Extract the [x, y] coordinate from the center of the cell holding the provided text.  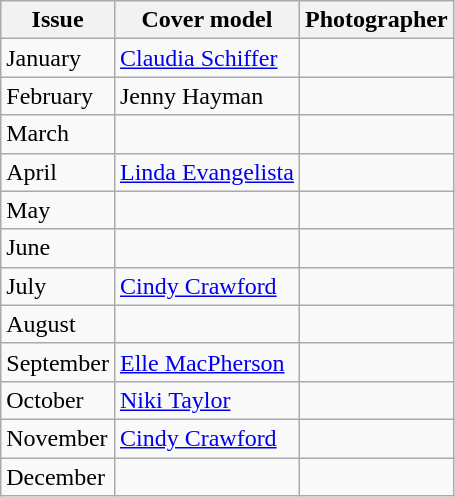
Issue [58, 20]
January [58, 58]
Elle MacPherson [206, 362]
May [58, 210]
August [58, 324]
June [58, 248]
Photographer [376, 20]
Claudia Schiffer [206, 58]
February [58, 96]
April [58, 172]
December [58, 477]
Linda Evangelista [206, 172]
November [58, 438]
Jenny Hayman [206, 96]
Cover model [206, 20]
Niki Taylor [206, 400]
July [58, 286]
March [58, 134]
October [58, 400]
September [58, 362]
